Detect which cell encompasses the target text, then output its [x, y] center coordinate. 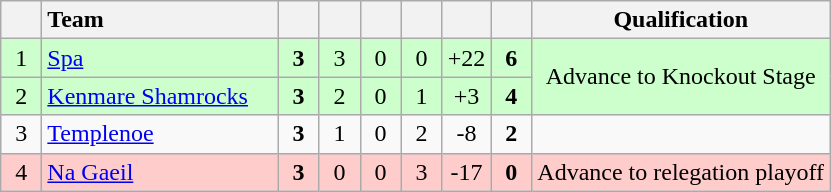
+3 [466, 96]
-17 [466, 172]
-8 [466, 134]
Na Gaeil [160, 172]
Templenoe [160, 134]
+22 [466, 58]
Team [160, 20]
Qualification [681, 20]
Advance to Knockout Stage [681, 77]
Advance to relegation playoff [681, 172]
Kenmare Shamrocks [160, 96]
6 [512, 58]
Spa [160, 58]
